Find where the given text appears and provide that cell's center as (X, Y) coordinate. 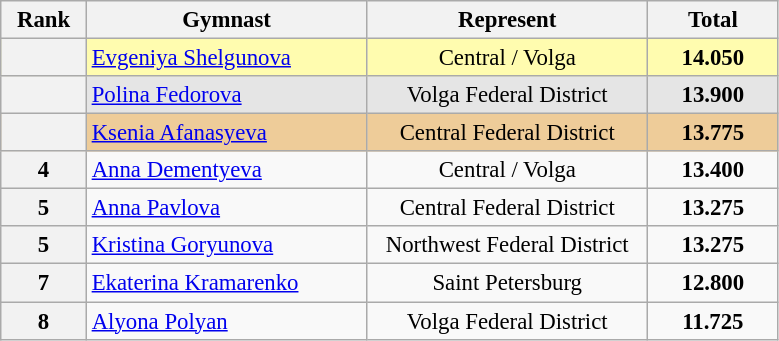
8 (44, 321)
Rank (44, 20)
Anna Pavlova (226, 208)
Kristina Goryunova (226, 245)
Evgeniya Shelgunova (226, 58)
Polina Fedorova (226, 95)
14.050 (714, 58)
Ksenia Afanasyeva (226, 133)
Saint Petersburg (508, 283)
13.900 (714, 95)
Gymnast (226, 20)
Alyona Polyan (226, 321)
13.400 (714, 170)
13.775 (714, 133)
7 (44, 283)
Ekaterina Kramarenko (226, 283)
12.800 (714, 283)
Represent (508, 20)
4 (44, 170)
Anna Dementyeva (226, 170)
11.725 (714, 321)
Northwest Federal District (508, 245)
Total (714, 20)
